Determine the (X, Y) coordinate at the center of the cell enclosing the given text.  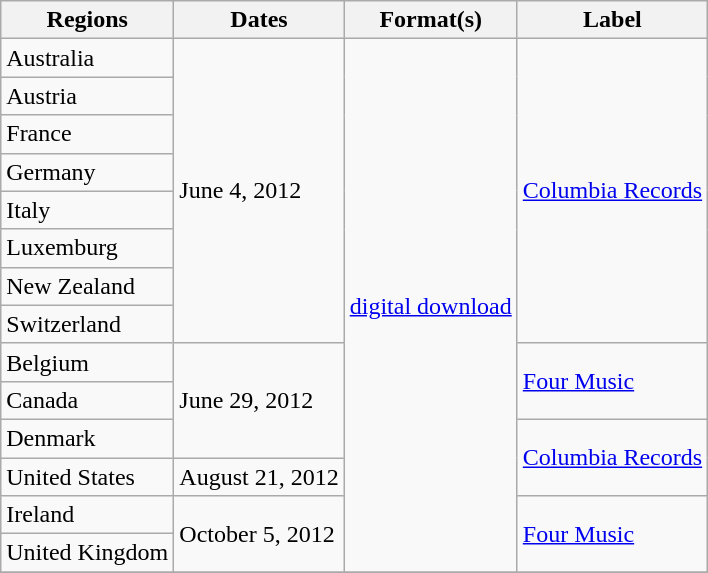
August 21, 2012 (259, 477)
Label (612, 20)
Denmark (88, 438)
June 4, 2012 (259, 191)
Regions (88, 20)
United Kingdom (88, 553)
Dates (259, 20)
October 5, 2012 (259, 534)
Belgium (88, 362)
Germany (88, 172)
Australia (88, 58)
Luxemburg (88, 248)
France (88, 134)
Format(s) (430, 20)
Canada (88, 400)
United States (88, 477)
New Zealand (88, 286)
Italy (88, 210)
Ireland (88, 515)
June 29, 2012 (259, 400)
Switzerland (88, 324)
Austria (88, 96)
digital download (430, 306)
